Return (X, Y) of the center of cell containing provided text 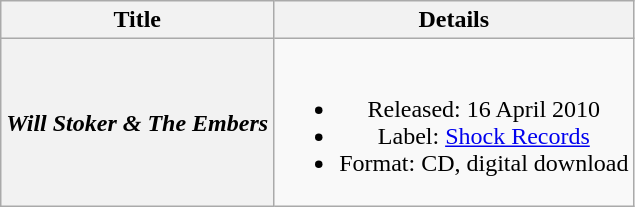
Released: 16 April 2010Label: Shock RecordsFormat: CD, digital download (454, 122)
Will Stoker & The Embers (138, 122)
Details (454, 20)
Title (138, 20)
